Pinpoint the cell where the given text exists, returning its (x, y) midpoint coordinate. 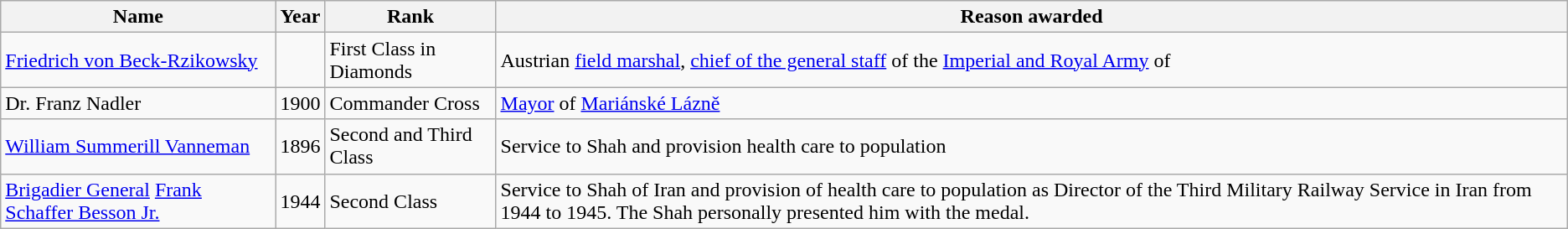
Commander Cross (410, 103)
1900 (300, 103)
First Class in Diamonds (410, 60)
Service to Shah and provision health care to population (1032, 146)
Second Class (410, 201)
Rank (410, 17)
Reason awarded (1032, 17)
Mayor of Mariánské Lázně (1032, 103)
Friedrich von Beck-Rzikowsky (138, 60)
1944 (300, 201)
Austrian field marshal, chief of the general staff of the Imperial and Royal Army of (1032, 60)
Second and Third Class (410, 146)
Brigadier General Frank Schaffer Besson Jr. (138, 201)
Name (138, 17)
William Summerill Vanneman (138, 146)
Dr. Franz Nadler (138, 103)
Year (300, 17)
1896 (300, 146)
